Capture the cell that displays the provided text and extract its [X, Y] central coordinate. 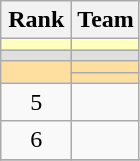
5 [36, 102]
6 [36, 140]
Team [106, 20]
Rank [36, 20]
